Locate the cell with the specified text and output its (x, y) center coordinate. 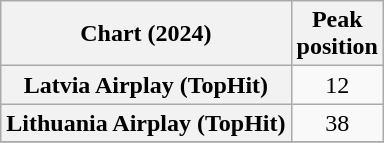
38 (337, 123)
12 (337, 85)
Peakposition (337, 34)
Chart (2024) (146, 34)
Latvia Airplay (TopHit) (146, 85)
Lithuania Airplay (TopHit) (146, 123)
